Extract the [X, Y] coordinate from the center of the cell holding the provided text.  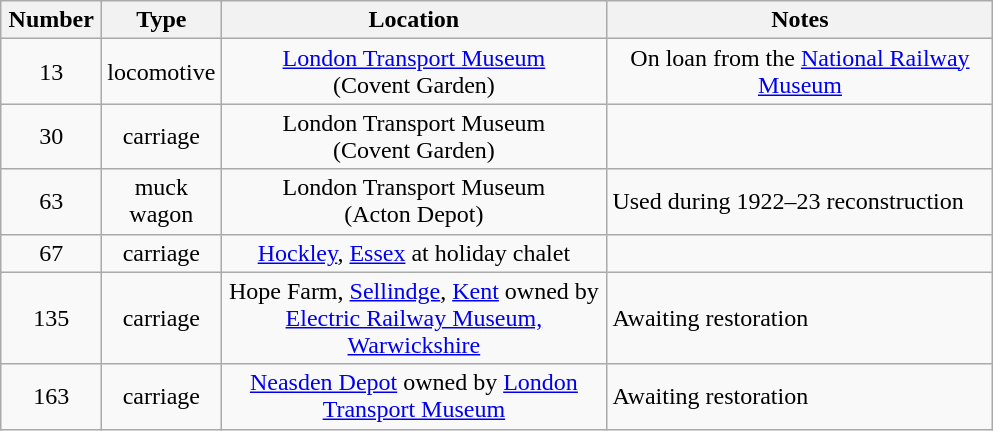
Neasden Depot owned by London Transport Museum [414, 396]
muck wagon [162, 202]
63 [52, 202]
Location [414, 20]
Number [52, 20]
163 [52, 396]
On loan from the National Railway Museum [800, 72]
Type [162, 20]
locomotive [162, 72]
Notes [800, 20]
Hope Farm, Sellindge, Kent owned by Electric Railway Museum, Warwickshire [414, 318]
67 [52, 253]
London Transport Museum(Acton Depot) [414, 202]
30 [52, 136]
Hockley, Essex at holiday chalet [414, 253]
135 [52, 318]
13 [52, 72]
Used during 1922–23 reconstruction [800, 202]
